From the cell containing the given text, extract its center point as [x, y] coordinate. 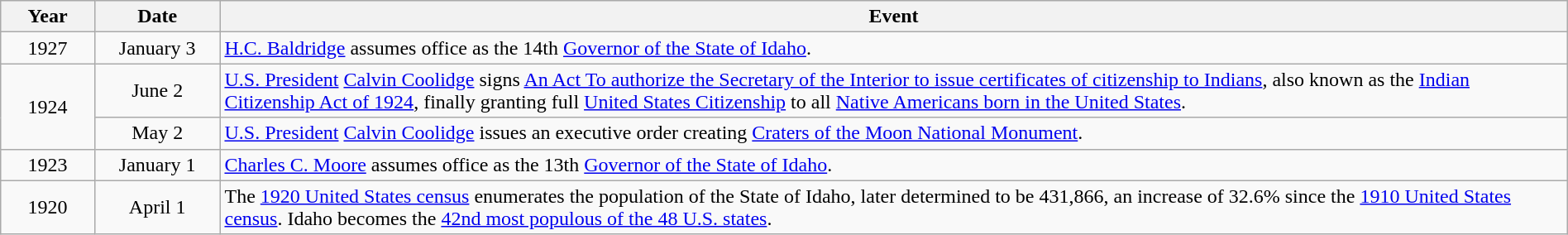
Event [893, 17]
1927 [48, 48]
Year [48, 17]
H.C. Baldridge assumes office as the 14th Governor of the State of Idaho. [893, 48]
April 1 [157, 207]
June 2 [157, 91]
U.S. President Calvin Coolidge issues an executive order creating Craters of the Moon National Monument. [893, 133]
January 3 [157, 48]
1920 [48, 207]
1924 [48, 106]
1923 [48, 165]
January 1 [157, 165]
Charles C. Moore assumes office as the 13th Governor of the State of Idaho. [893, 165]
May 2 [157, 133]
Date [157, 17]
